Capture the cell that displays the provided text and extract its [x, y] central coordinate. 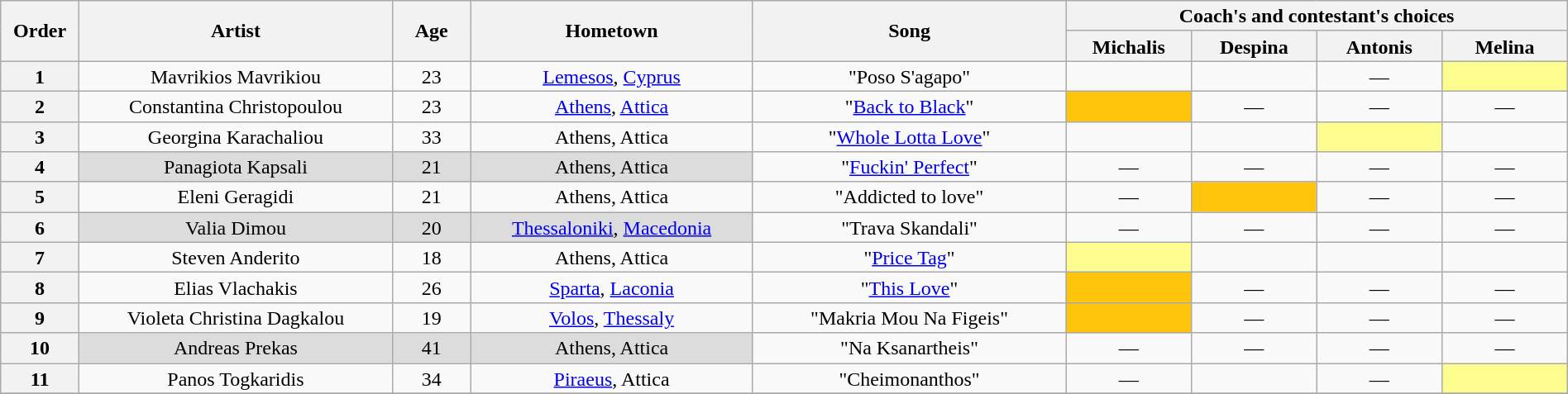
5 [40, 197]
Panagiota Kapsali [235, 167]
Thessaloniki, Macedonia [612, 228]
Elias Vlachakis [235, 287]
Valia Dimou [235, 228]
"This Love" [910, 287]
"Poso S'agapo" [910, 76]
18 [432, 258]
20 [432, 228]
1 [40, 76]
6 [40, 228]
"Back to Black" [910, 106]
34 [432, 378]
26 [432, 287]
Age [432, 31]
Despina [1255, 46]
"Na Ksanartheis" [910, 349]
11 [40, 378]
Mavrikios Mavrikiou [235, 76]
19 [432, 317]
Sparta, Laconia [612, 287]
2 [40, 106]
Coach's and contestant's choices [1317, 17]
Steven Anderito [235, 258]
10 [40, 349]
Melina [1505, 46]
"Price Tag" [910, 258]
Lemesos, Cyprus [612, 76]
Andreas Prekas [235, 349]
Panos Togkaridis [235, 378]
"Addicted to love" [910, 197]
"Trava Skandali" [910, 228]
Order [40, 31]
3 [40, 137]
Volos, Thessaly [612, 317]
Piraeus, Attica [612, 378]
7 [40, 258]
9 [40, 317]
Song [910, 31]
4 [40, 167]
41 [432, 349]
8 [40, 287]
"Cheimonanthos" [910, 378]
"Whole Lotta Love" [910, 137]
Georgina Karachaliou [235, 137]
"Makria Mou Na Figeis" [910, 317]
Eleni Geragidi [235, 197]
Violeta Christina Dagkalou [235, 317]
Michalis [1129, 46]
"Fuckin' Perfect" [910, 167]
Antonis [1379, 46]
Artist [235, 31]
Constantina Christopoulou [235, 106]
Hometown [612, 31]
33 [432, 137]
